Search for the cell housing the specified text and yield its [X, Y] center coordinate. 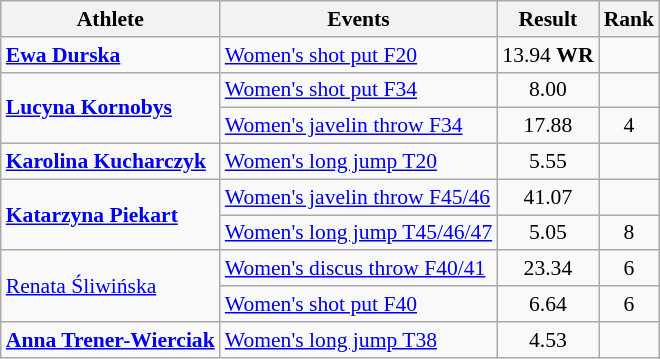
6.64 [548, 304]
13.94 WR [548, 55]
Women's shot put F40 [359, 304]
Lucyna Kornobys [110, 108]
Women's shot put F20 [359, 55]
Katarzyna Piekart [110, 214]
23.34 [548, 269]
Karolina Kucharczyk [110, 162]
Women's long jump T20 [359, 162]
Renata Śliwińska [110, 286]
4 [630, 126]
Women's long jump T38 [359, 340]
Anna Trener-Wierciak [110, 340]
41.07 [548, 197]
Result [548, 19]
8.00 [548, 90]
Women's long jump T45/46/47 [359, 233]
8 [630, 233]
Women's javelin throw F34 [359, 126]
Events [359, 19]
Rank [630, 19]
Women's discus throw F40/41 [359, 269]
Women's shot put F34 [359, 90]
17.88 [548, 126]
Athlete [110, 19]
5.55 [548, 162]
5.05 [548, 233]
Women's javelin throw F45/46 [359, 197]
4.53 [548, 340]
Ewa Durska [110, 55]
